Find where the given text appears and provide that cell's center as [X, Y] coordinate. 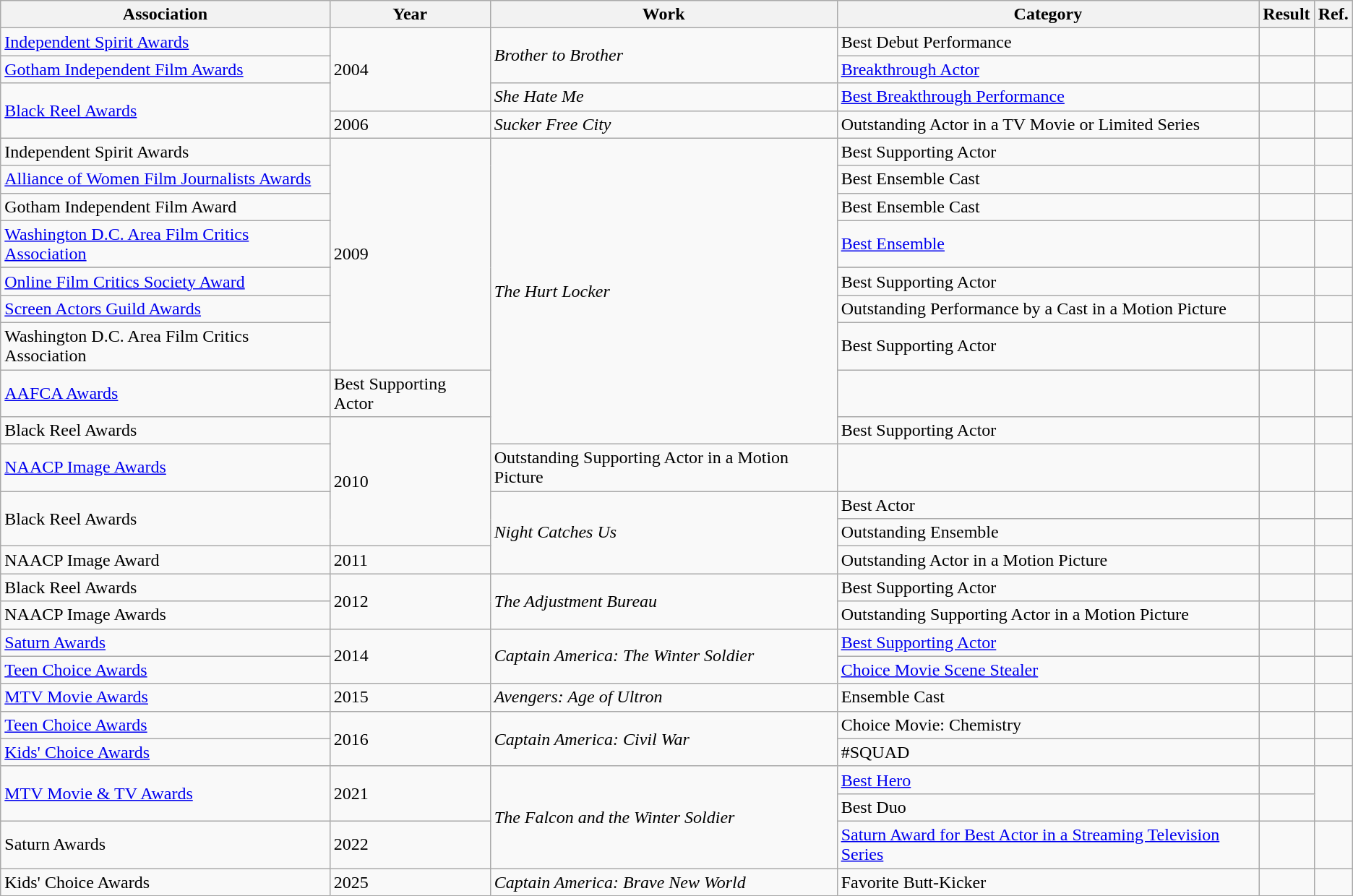
2025 [410, 882]
Alliance of Women Film Journalists Awards [166, 179]
Gotham Independent Film Award [166, 207]
2009 [410, 254]
Best Actor [1048, 505]
2006 [410, 124]
Work [663, 14]
Result [1287, 14]
Online Film Critics Society Award [166, 281]
Outstanding Ensemble [1048, 533]
Choice Movie: Chemistry [1048, 725]
2016 [410, 738]
Best Ensemble [1048, 244]
Sucker Free City [663, 124]
2021 [410, 793]
Captain America: Brave New World [663, 882]
#SQUAD [1048, 752]
Choice Movie Scene Stealer [1048, 670]
2010 [410, 481]
Ref. [1333, 14]
Outstanding Actor in a Motion Picture [1048, 560]
MTV Movie & TV Awards [166, 793]
Best Duo [1048, 807]
Avengers: Age of Ultron [663, 697]
2011 [410, 560]
Favorite Butt-Kicker [1048, 882]
The Hurt Locker [663, 291]
Best Debut Performance [1048, 42]
Saturn Award for Best Actor in a Streaming Television Series [1048, 844]
Brother to Brother [663, 56]
Best Breakthrough Performance [1048, 97]
Year [410, 14]
Association [166, 14]
Night Catches Us [663, 533]
2015 [410, 697]
2022 [410, 844]
2012 [410, 601]
Gotham Independent Film Awards [166, 69]
She Hate Me [663, 97]
Ensemble Cast [1048, 697]
2004 [410, 69]
The Adjustment Bureau [663, 601]
Captain America: Civil War [663, 738]
Best Hero [1048, 780]
The Falcon and the Winter Soldier [663, 817]
Outstanding Performance by a Cast in a Motion Picture [1048, 309]
2014 [410, 656]
NAACP Image Award [166, 560]
MTV Movie Awards [166, 697]
Captain America: The Winter Soldier [663, 656]
AAFCA Awards [166, 393]
Category [1048, 14]
Screen Actors Guild Awards [166, 309]
Outstanding Actor in a TV Movie or Limited Series [1048, 124]
Breakthrough Actor [1048, 69]
